Detect which cell encompasses the target text, then output its (x, y) center coordinate. 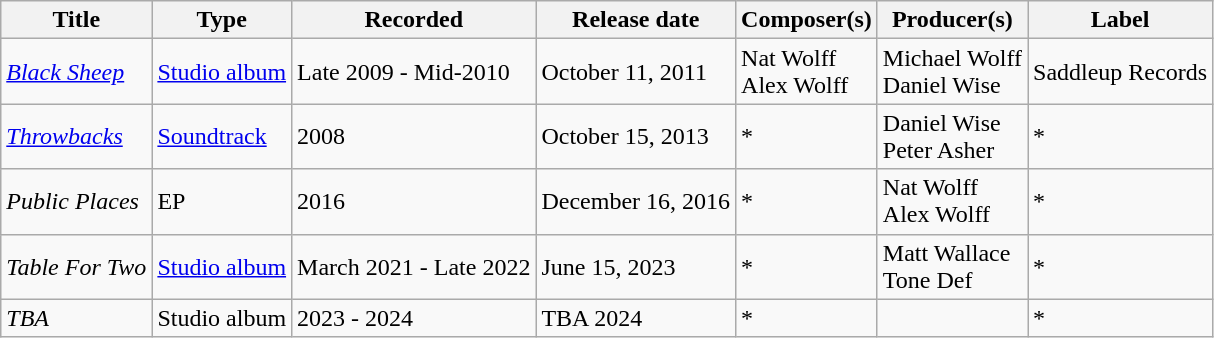
Daniel WisePeter Asher (952, 136)
2008 (414, 136)
Producer(s) (952, 20)
Saddleup Records (1120, 72)
Composer(s) (807, 20)
December 16, 2016 (636, 202)
Title (76, 20)
October 11, 2011 (636, 72)
Throwbacks (76, 136)
EP (222, 202)
2016 (414, 202)
June 15, 2023 (636, 266)
March 2021 - Late 2022 (414, 266)
Late 2009 - Mid-2010 (414, 72)
TBA (76, 318)
Type (222, 20)
TBA 2024 (636, 318)
Table For Two (76, 266)
Public Places (76, 202)
Recorded (414, 20)
Release date (636, 20)
Black Sheep (76, 72)
October 15, 2013 (636, 136)
Matt WallaceTone Def (952, 266)
Soundtrack (222, 136)
Label (1120, 20)
2023 - 2024 (414, 318)
Michael WolffDaniel Wise (952, 72)
